Search for the cell housing the specified text and yield its [X, Y] center coordinate. 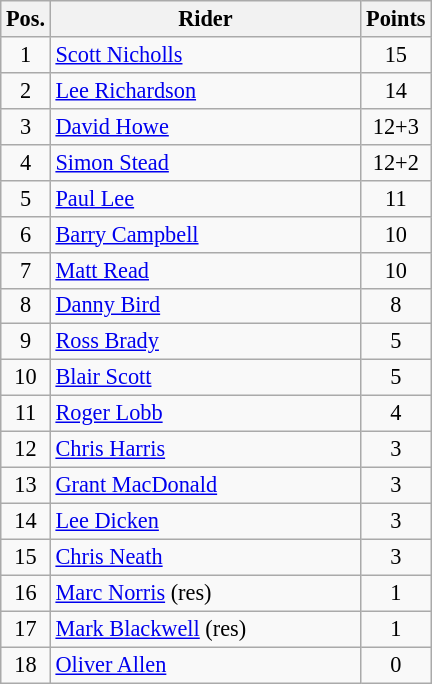
Points [396, 19]
Roger Lobb [205, 414]
Matt Read [205, 270]
Blair Scott [205, 378]
Barry Campbell [205, 234]
Ross Brady [205, 342]
12 [26, 450]
Rider [205, 19]
12+2 [396, 162]
Mark Blackwell (res) [205, 629]
Marc Norris (res) [205, 593]
Chris Harris [205, 450]
Scott Nicholls [205, 55]
Chris Neath [205, 557]
David Howe [205, 126]
Lee Dicken [205, 521]
Oliver Allen [205, 665]
17 [26, 629]
0 [396, 665]
7 [26, 270]
Paul Lee [205, 198]
Simon Stead [205, 162]
6 [26, 234]
Pos. [26, 19]
9 [26, 342]
Danny Bird [205, 306]
12+3 [396, 126]
13 [26, 485]
16 [26, 593]
Grant MacDonald [205, 485]
18 [26, 665]
2 [26, 90]
Lee Richardson [205, 90]
